Capture the cell that displays the provided text and extract its [X, Y] central coordinate. 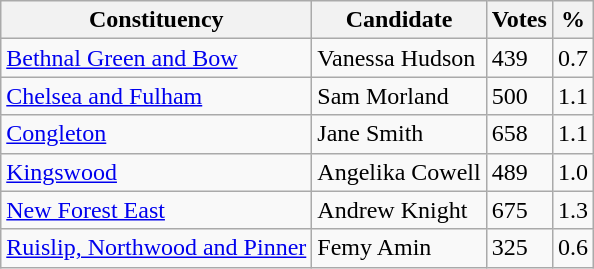
Kingswood [156, 172]
Sam Morland [399, 96]
Constituency [156, 20]
325 [519, 248]
0.6 [572, 248]
0.7 [572, 58]
Vanessa Hudson [399, 58]
658 [519, 134]
1.3 [572, 210]
439 [519, 58]
Ruislip, Northwood and Pinner [156, 248]
Andrew Knight [399, 210]
Congleton [156, 134]
1.0 [572, 172]
Chelsea and Fulham [156, 96]
Angelika Cowell [399, 172]
489 [519, 172]
Femy Amin [399, 248]
500 [519, 96]
% [572, 20]
675 [519, 210]
Votes [519, 20]
Candidate [399, 20]
Jane Smith [399, 134]
New Forest East [156, 210]
Bethnal Green and Bow [156, 58]
